Pinpoint the cell where the given text exists, returning its (X, Y) midpoint coordinate. 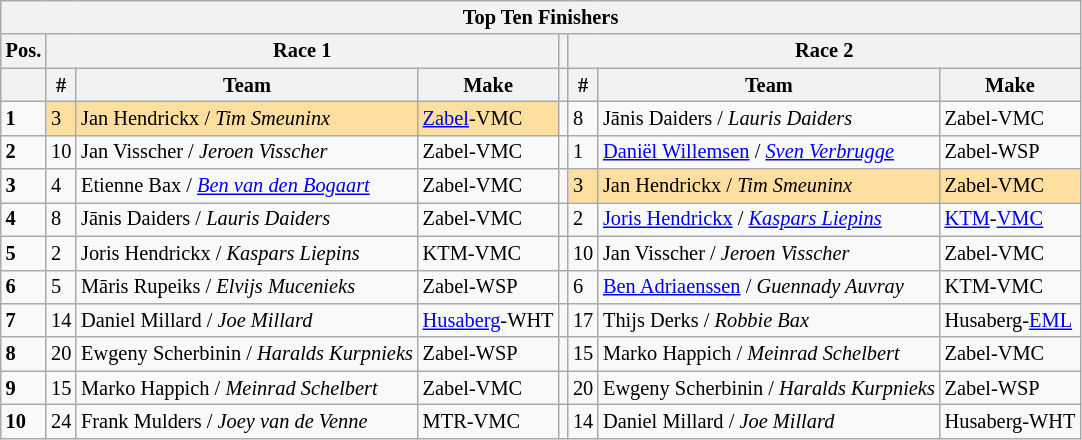
Race 2 (824, 51)
Top Ten Finishers (541, 17)
Māris Rupeiks / Elvijs Mucenieks (247, 287)
Pos. (24, 51)
Ben Adriaenssen / Guennady Auvray (769, 287)
Husaberg-EML (1010, 320)
Thijs Derks / Robbie Bax (769, 320)
Etienne Bax / Ben van den Bogaart (247, 186)
17 (583, 320)
24 (61, 421)
Race 1 (302, 51)
9 (24, 388)
Daniël Willemsen / Sven Verbrugge (769, 152)
Frank Mulders / Joey van de Venne (247, 421)
7 (24, 320)
MTR-VMC (488, 421)
